Scan for the cell matching the given text and deliver its [x, y] coordinate at center. 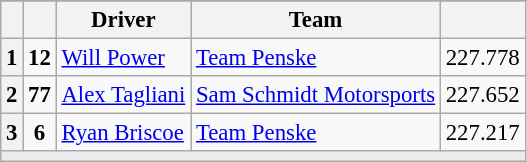
3 [12, 133]
Sam Schmidt Motorsports [316, 95]
227.652 [482, 95]
Ryan Briscoe [123, 133]
Driver [123, 20]
1 [12, 58]
Alex Tagliani [123, 95]
77 [40, 95]
6 [40, 133]
Will Power [123, 58]
227.778 [482, 58]
Team [316, 20]
12 [40, 58]
227.217 [482, 133]
2 [12, 95]
